Identify which cell holds the provided text, then report its (x, y) central coordinate. 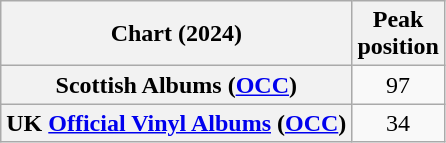
UK Official Vinyl Albums (OCC) (176, 123)
34 (398, 123)
Peakposition (398, 34)
Chart (2024) (176, 34)
97 (398, 85)
Scottish Albums (OCC) (176, 85)
